Locate the cell with the specified text and output its (x, y) center coordinate. 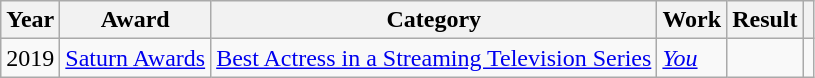
Best Actress in a Streaming Television Series (434, 58)
Year (30, 20)
You (692, 58)
Work (692, 20)
Saturn Awards (136, 58)
2019 (30, 58)
Category (434, 20)
Award (136, 20)
Result (765, 20)
